Extract the [X, Y] coordinate from the center of the cell holding the provided text.  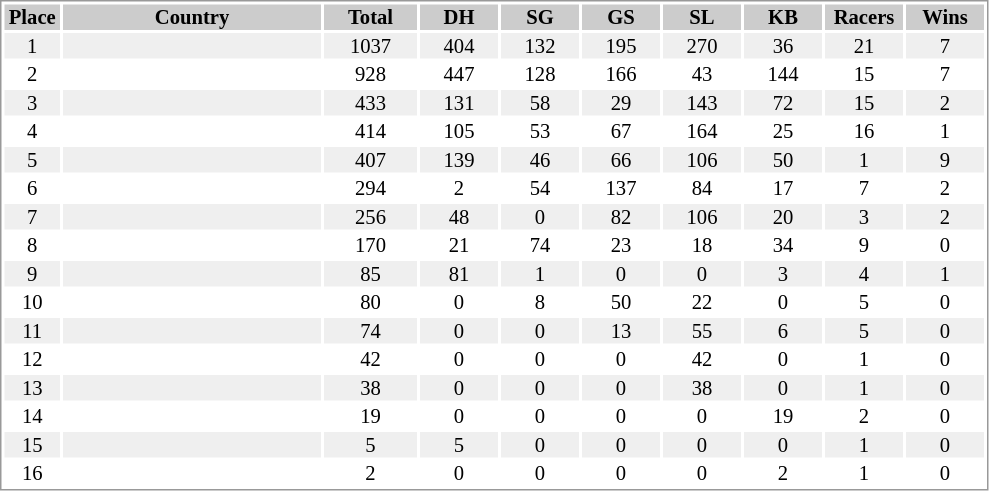
20 [783, 217]
137 [621, 189]
67 [621, 131]
DH [459, 17]
80 [370, 303]
34 [783, 245]
48 [459, 217]
132 [540, 46]
404 [459, 46]
195 [621, 46]
82 [621, 217]
Racers [864, 17]
66 [621, 160]
10 [32, 303]
55 [702, 331]
414 [370, 131]
256 [370, 217]
81 [459, 274]
1037 [370, 46]
105 [459, 131]
18 [702, 245]
447 [459, 75]
SL [702, 17]
128 [540, 75]
144 [783, 75]
Total [370, 17]
294 [370, 189]
22 [702, 303]
14 [32, 417]
36 [783, 46]
23 [621, 245]
46 [540, 160]
25 [783, 131]
143 [702, 103]
164 [702, 131]
Wins [945, 17]
131 [459, 103]
54 [540, 189]
Place [32, 17]
928 [370, 75]
58 [540, 103]
433 [370, 103]
17 [783, 189]
43 [702, 75]
53 [540, 131]
170 [370, 245]
85 [370, 274]
11 [32, 331]
139 [459, 160]
72 [783, 103]
407 [370, 160]
12 [32, 359]
166 [621, 75]
SG [540, 17]
GS [621, 17]
29 [621, 103]
KB [783, 17]
Country [192, 17]
270 [702, 46]
84 [702, 189]
